Search for the cell housing the specified text and yield its (X, Y) center coordinate. 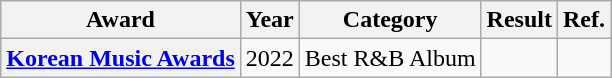
Korean Music Awards (121, 58)
Award (121, 20)
2022 (270, 58)
Best R&B Album (390, 58)
Ref. (584, 20)
Category (390, 20)
Year (270, 20)
Result (519, 20)
